Pinpoint the cell where the given text exists, returning its (x, y) midpoint coordinate. 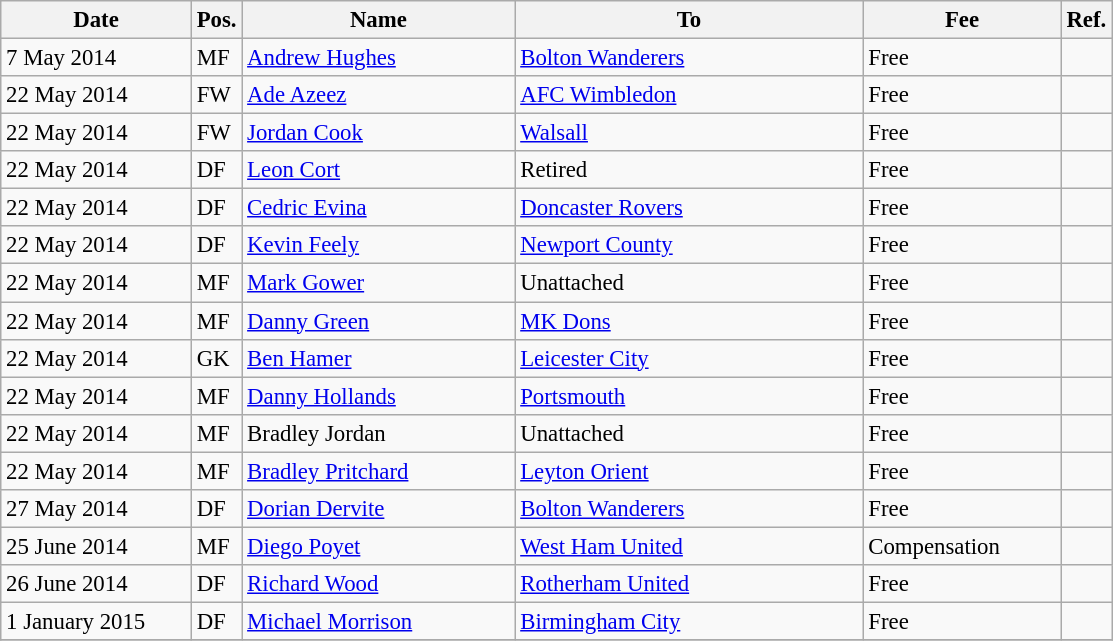
Fee (962, 20)
Dorian Dervite (378, 509)
25 June 2014 (96, 546)
Compensation (962, 546)
AFC Wimbledon (689, 95)
Danny Green (378, 321)
26 June 2014 (96, 584)
Danny Hollands (378, 396)
Newport County (689, 245)
Name (378, 20)
Bradley Pritchard (378, 471)
Ade Azeez (378, 95)
Mark Gower (378, 283)
Jordan Cook (378, 133)
Richard Wood (378, 584)
Birmingham City (689, 621)
Pos. (216, 20)
MK Dons (689, 321)
27 May 2014 (96, 509)
Leicester City (689, 358)
Date (96, 20)
Leon Cort (378, 170)
To (689, 20)
Cedric Evina (378, 208)
Bradley Jordan (378, 433)
GK (216, 358)
Michael Morrison (378, 621)
Ben Hamer (378, 358)
7 May 2014 (96, 58)
Kevin Feely (378, 245)
Andrew Hughes (378, 58)
Leyton Orient (689, 471)
Rotherham United (689, 584)
Ref. (1086, 20)
Diego Poyet (378, 546)
1 January 2015 (96, 621)
Walsall (689, 133)
Portsmouth (689, 396)
Doncaster Rovers (689, 208)
West Ham United (689, 546)
Retired (689, 170)
